Identify which cell holds the provided text, then report its (X, Y) central coordinate. 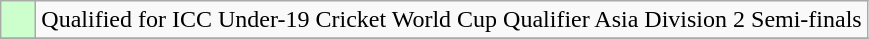
Qualified for ICC Under-19 Cricket World Cup Qualifier Asia Division 2 Semi-finals (452, 20)
